Detect which cell encompasses the target text, then output its (X, Y) center coordinate. 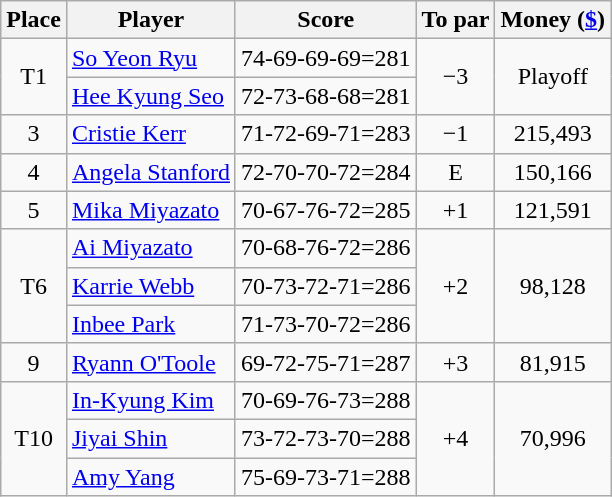
Playoff (553, 77)
71-73-70-72=286 (326, 324)
To par (456, 20)
70-68-76-72=286 (326, 248)
Ai Miyazato (150, 248)
3 (34, 134)
Score (326, 20)
Jiyai Shin (150, 438)
74-69-69-69=281 (326, 58)
Karrie Webb (150, 286)
Money ($) (553, 20)
Ryann O'Toole (150, 362)
Place (34, 20)
75-69-73-71=288 (326, 477)
73-72-73-70=288 (326, 438)
215,493 (553, 134)
So Yeon Ryu (150, 58)
Player (150, 20)
In-Kyung Kim (150, 400)
−1 (456, 134)
Mika Miyazato (150, 210)
70,996 (553, 438)
5 (34, 210)
150,166 (553, 172)
72-73-68-68=281 (326, 96)
Amy Yang (150, 477)
T6 (34, 286)
T1 (34, 77)
−3 (456, 77)
Cristie Kerr (150, 134)
98,128 (553, 286)
81,915 (553, 362)
Hee Kyung Seo (150, 96)
+3 (456, 362)
T10 (34, 438)
Angela Stanford (150, 172)
121,591 (553, 210)
4 (34, 172)
70-73-72-71=286 (326, 286)
71-72-69-71=283 (326, 134)
Inbee Park (150, 324)
70-67-76-72=285 (326, 210)
+4 (456, 438)
69-72-75-71=287 (326, 362)
72-70-70-72=284 (326, 172)
70-69-76-73=288 (326, 400)
E (456, 172)
+1 (456, 210)
+2 (456, 286)
9 (34, 362)
